Search for the cell housing the specified text and yield its [x, y] center coordinate. 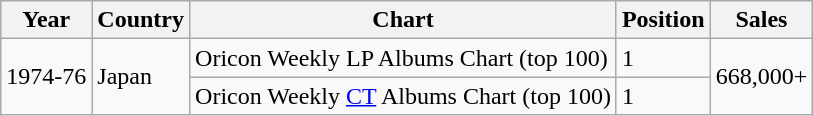
Sales [762, 20]
668,000+ [762, 77]
1974-76 [46, 77]
Country [141, 20]
Oricon Weekly LP Albums Chart (top 100) [404, 58]
Japan [141, 77]
Position [663, 20]
Oricon Weekly CT Albums Chart (top 100) [404, 96]
Chart [404, 20]
Year [46, 20]
